Output the [x, y] coordinate of the center of the cell containing the given text.  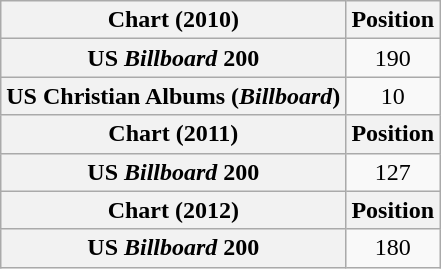
10 [393, 96]
Chart (2012) [174, 210]
Chart (2011) [174, 134]
Chart (2010) [174, 20]
180 [393, 248]
127 [393, 172]
US Christian Albums (Billboard) [174, 96]
190 [393, 58]
